Identify which cell holds the provided text, then report its (x, y) central coordinate. 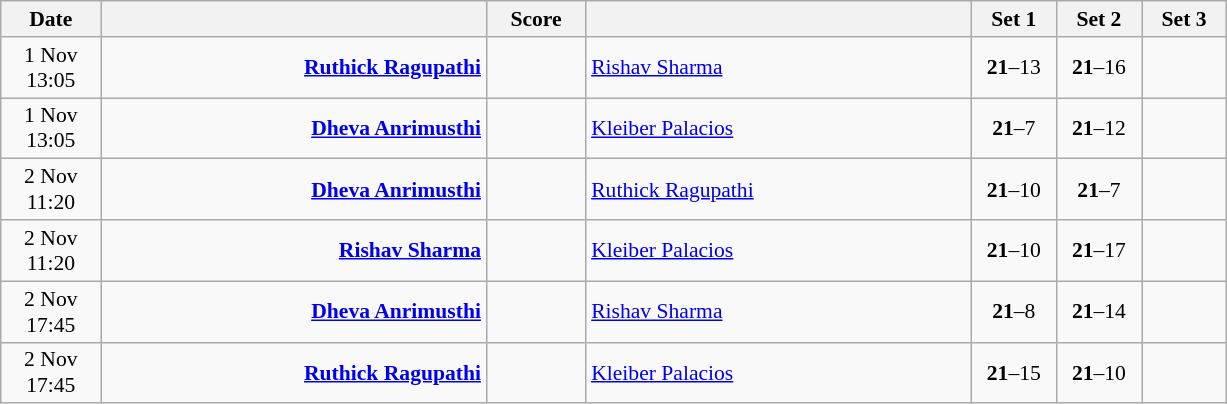
21–17 (1098, 250)
Set 2 (1098, 19)
21–15 (1014, 372)
21–12 (1098, 128)
21–8 (1014, 312)
21–13 (1014, 68)
21–14 (1098, 312)
Date (51, 19)
Score (536, 19)
Set 3 (1184, 19)
Set 1 (1014, 19)
21–16 (1098, 68)
